Return the (x, y) coordinate for the center point of the cell that contains the specified text.  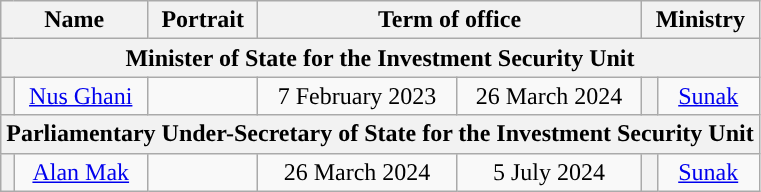
Parliamentary Under-Secretary of State for the Investment Security Unit (380, 134)
Portrait (203, 20)
5 July 2024 (550, 172)
Name (74, 20)
Minister of State for the Investment Security Unit (380, 58)
Ministry (700, 20)
7 February 2023 (358, 96)
Nus Ghani (81, 96)
Term of office (450, 20)
Alan Mak (81, 172)
